Capture the cell that displays the provided text and extract its (X, Y) central coordinate. 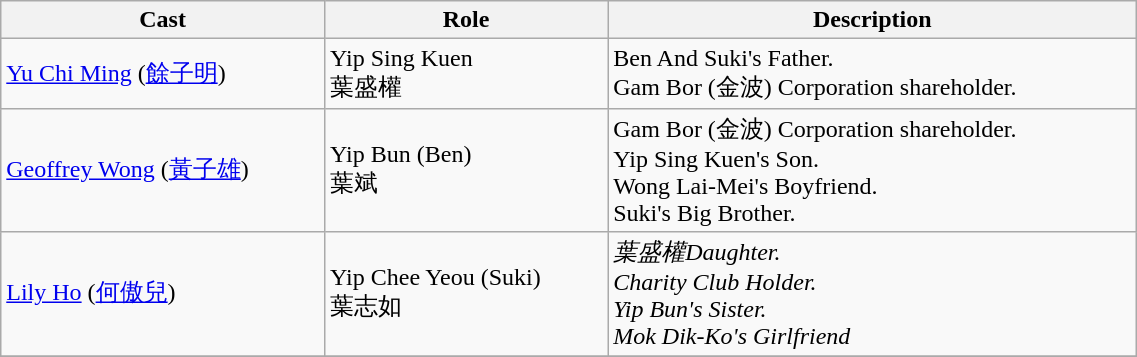
Yip Sing Kuen葉盛權 (466, 74)
Yu Chi Ming (餘子明) (163, 74)
Ben And Suki's Father. Gam Bor (金波) Corporation shareholder. (872, 74)
Lily Ho (何傲兒) (163, 294)
Yip Bun (Ben) 葉斌 (466, 170)
Cast (163, 20)
葉盛權Daughter. Charity Club Holder. Yip Bun's Sister. Mok Dik-Ko's Girlfriend (872, 294)
Yip Chee Yeou (Suki) 葉志如 (466, 294)
Geoffrey Wong (黃子雄) (163, 170)
Role (466, 20)
Gam Bor (金波) Corporation shareholder. Yip Sing Kuen's Son. Wong Lai-Mei's Boyfriend. Suki's Big Brother. (872, 170)
Description (872, 20)
